From the cell containing the given text, extract its center point as [x, y] coordinate. 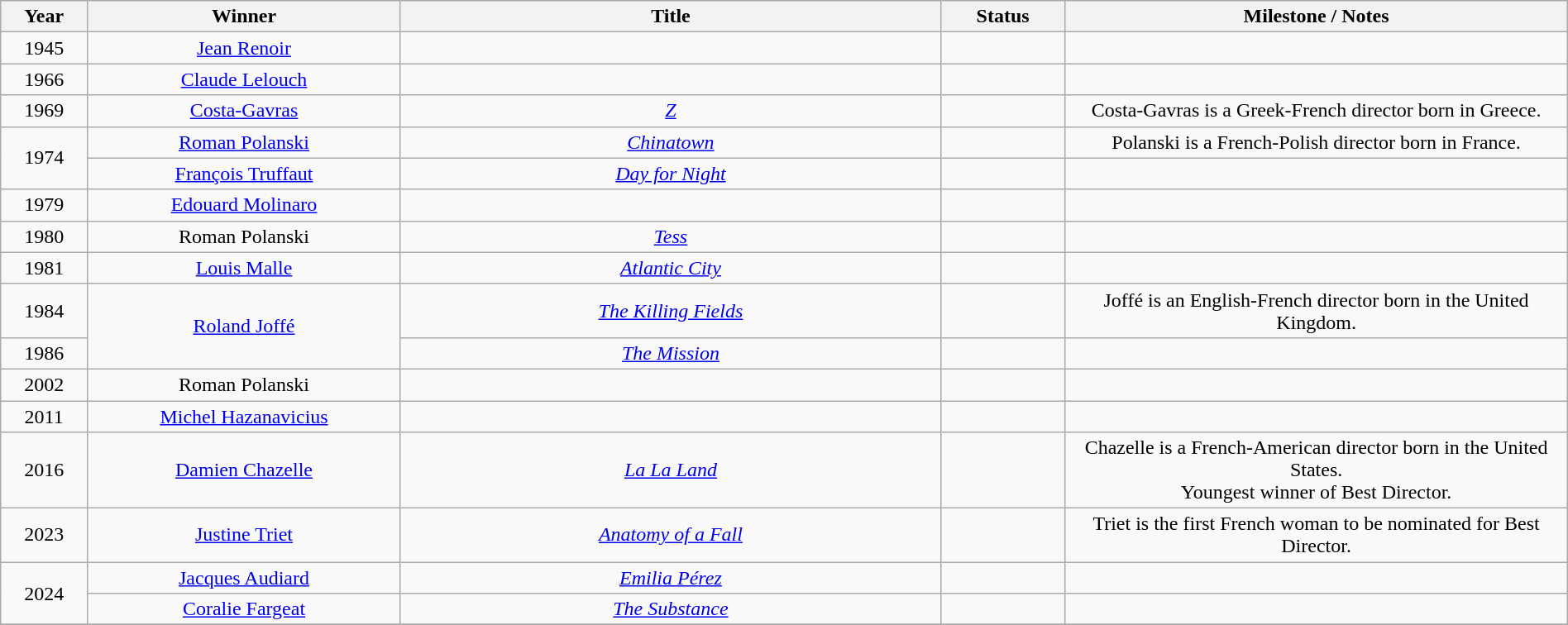
Status [1002, 17]
Joffé is an English-French director born in the United Kingdom. [1317, 311]
Tess [670, 236]
2016 [45, 470]
Atlantic City [670, 268]
Damien Chazelle [245, 470]
Chinatown [670, 142]
Louis Malle [245, 268]
2024 [45, 594]
2002 [45, 384]
Costa-Gavras is a Greek-French director born in Greece. [1317, 111]
Emilia Pérez [670, 578]
Chazelle is a French-American director born in the United States.Youngest winner of Best Director. [1317, 470]
Winner [245, 17]
The Killing Fields [670, 311]
Jacques Audiard [245, 578]
Justine Triet [245, 536]
1969 [45, 111]
Year [45, 17]
François Truffaut [245, 174]
The Substance [670, 609]
Coralie Fargeat [245, 609]
Anatomy of a Fall [670, 536]
Triet is the first French woman to be nominated for Best Director. [1317, 536]
Polanski is a French-Polish director born in France. [1317, 142]
1966 [45, 79]
Z [670, 111]
Day for Night [670, 174]
1974 [45, 158]
1986 [45, 353]
2023 [45, 536]
Costa-Gavras [245, 111]
Jean Renoir [245, 48]
Milestone / Notes [1317, 17]
La La Land [670, 470]
1981 [45, 268]
Roland Joffé [245, 326]
Title [670, 17]
1984 [45, 311]
Michel Hazanavicius [245, 416]
Claude Lelouch [245, 79]
2011 [45, 416]
Edouard Molinaro [245, 205]
1945 [45, 48]
1980 [45, 236]
1979 [45, 205]
The Mission [670, 353]
